Search for the cell housing the specified text and yield its (x, y) center coordinate. 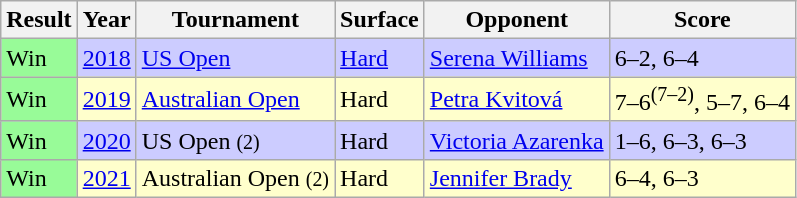
6–4, 6–3 (702, 178)
US Open (235, 58)
Jennifer Brady (516, 178)
Petra Kvitová (516, 100)
2021 (106, 178)
Australian Open (235, 100)
Australian Open (2) (235, 178)
2018 (106, 58)
Score (702, 20)
Tournament (235, 20)
Result (39, 20)
US Open (2) (235, 140)
Victoria Azarenka (516, 140)
Surface (380, 20)
7–6(7–2), 5–7, 6–4 (702, 100)
6–2, 6–4 (702, 58)
2020 (106, 140)
Serena Williams (516, 58)
1–6, 6–3, 6–3 (702, 140)
2019 (106, 100)
Year (106, 20)
Opponent (516, 20)
